Search for the cell housing the specified text and yield its (X, Y) center coordinate. 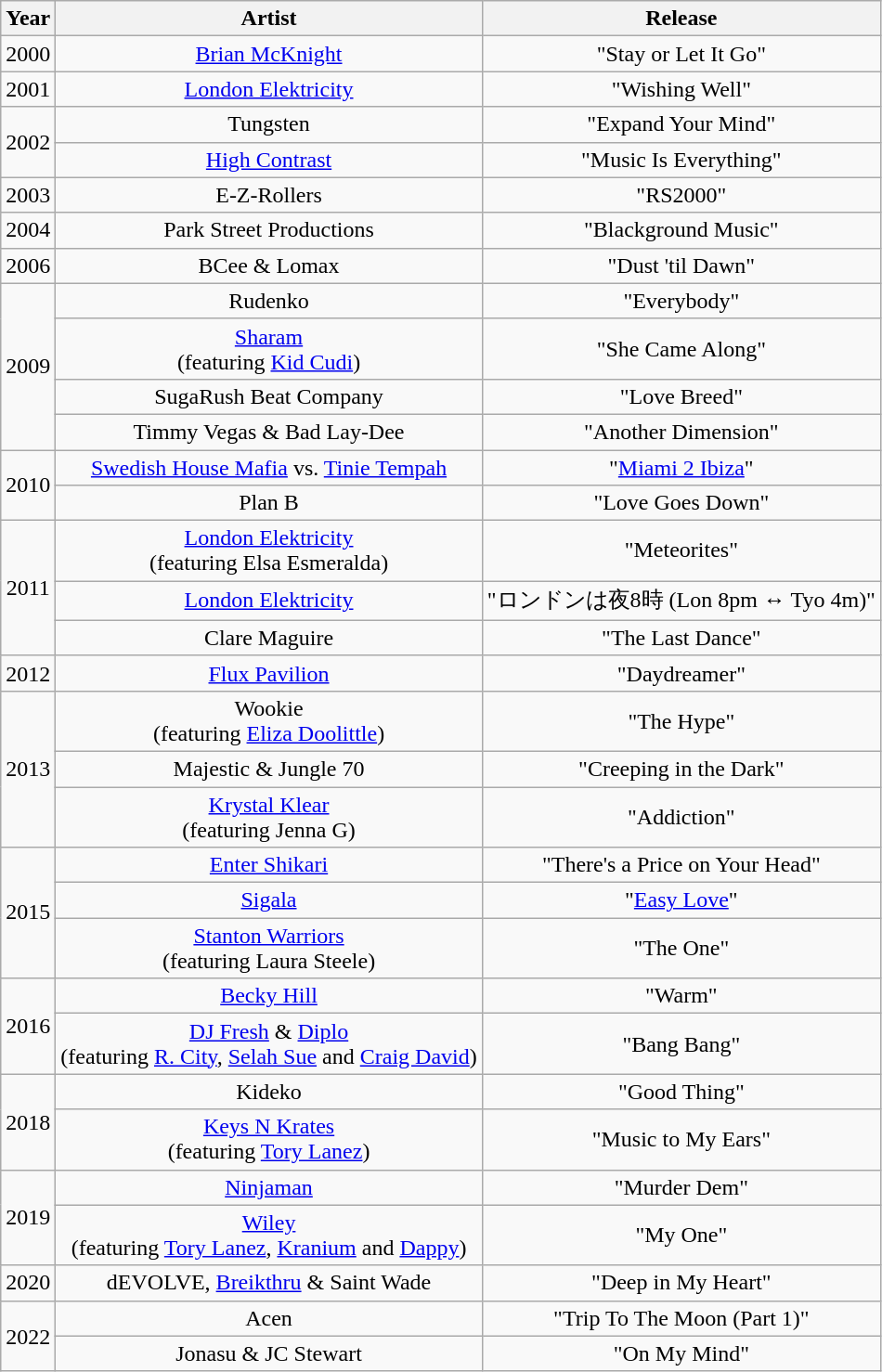
Brian McKnight (269, 54)
"On My Mind" (681, 1353)
London Elektricity (featuring Elsa Esmeralda) (269, 551)
"Expand Your Mind" (681, 124)
2018 (28, 1121)
2019 (28, 1218)
Keys N Krates (featuring Tory Lanez) (269, 1140)
2006 (28, 265)
"Easy Love" (681, 900)
"ロンドンは夜8時 (Lon 8pm ↔ Tyo 4m)" (681, 602)
Wookie (featuring Eliza Doolittle) (269, 720)
Stanton Warriors (featuring Laura Steele) (269, 949)
"Daydreamer" (681, 673)
E-Z-Rollers (269, 195)
2002 (28, 142)
"Music Is Everything" (681, 160)
2022 (28, 1336)
"Deep in My Heart" (681, 1283)
Timmy Vegas & Bad Lay-Dee (269, 432)
Majestic & Jungle 70 (269, 769)
"Meteorites" (681, 551)
2000 (28, 54)
Swedish House Mafia vs. Tinie Tempah (269, 467)
"Trip To The Moon (Part 1)" (681, 1318)
DJ Fresh & Diplo (featuring R. City, Selah Sue and Craig David) (269, 1043)
"Stay or Let It Go" (681, 54)
2015 (28, 913)
Artist (269, 19)
"Creeping in the Dark" (681, 769)
BCee & Lomax (269, 265)
"Bang Bang" (681, 1043)
"Miami 2 Ibiza" (681, 467)
2009 (28, 366)
Tungsten (269, 124)
"There's a Price on Your Head" (681, 865)
dEVOLVE, Breikthru & Saint Wade (269, 1283)
"Murder Dem" (681, 1187)
Krystal Klear (featuring Jenna G) (269, 817)
2020 (28, 1283)
"Warm" (681, 996)
High Contrast (269, 160)
Rudenko (269, 301)
2011 (28, 589)
"The One" (681, 949)
"She Came Along" (681, 349)
"Another Dimension" (681, 432)
"My One" (681, 1235)
2012 (28, 673)
Acen (269, 1318)
Becky Hill (269, 996)
Sharam (featuring Kid Cudi) (269, 349)
Park Street Productions (269, 230)
Jonasu & JC Stewart (269, 1353)
"Dust 'til Dawn" (681, 265)
SugaRush Beat Company (269, 396)
Release (681, 19)
Year (28, 19)
Enter Shikari (269, 865)
Ninjaman (269, 1187)
Flux Pavilion (269, 673)
Sigala (269, 900)
"Love Breed" (681, 396)
2010 (28, 485)
"Music to My Ears" (681, 1140)
"Addiction" (681, 817)
2013 (28, 769)
2003 (28, 195)
"Good Thing" (681, 1092)
2004 (28, 230)
Clare Maguire (269, 638)
"Wishing Well" (681, 89)
2001 (28, 89)
Wiley (featuring Tory Lanez, Kranium and Dappy) (269, 1235)
Plan B (269, 503)
"RS2000" (681, 195)
"The Last Dance" (681, 638)
"Love Goes Down" (681, 503)
"The Hype" (681, 720)
"Blackground Music" (681, 230)
Kideko (269, 1092)
"Everybody" (681, 301)
2016 (28, 1027)
